Locate the cell with the specified text and output its (X, Y) center coordinate. 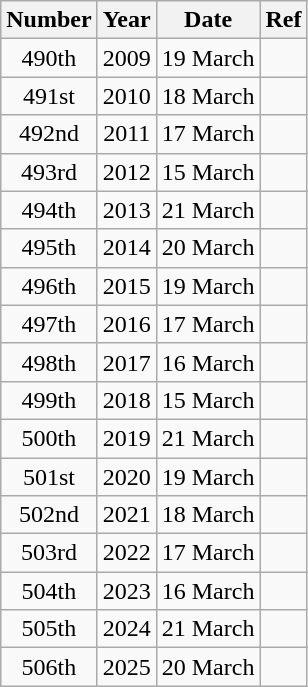
504th (49, 591)
2021 (126, 515)
497th (49, 324)
Year (126, 20)
498th (49, 362)
2025 (126, 667)
2018 (126, 400)
Ref (284, 20)
2013 (126, 210)
2017 (126, 362)
505th (49, 629)
2016 (126, 324)
2011 (126, 134)
500th (49, 438)
502nd (49, 515)
503rd (49, 553)
2020 (126, 477)
2014 (126, 248)
2024 (126, 629)
2009 (126, 58)
2023 (126, 591)
501st (49, 477)
496th (49, 286)
493rd (49, 172)
2015 (126, 286)
494th (49, 210)
2012 (126, 172)
506th (49, 667)
495th (49, 248)
490th (49, 58)
491st (49, 96)
492nd (49, 134)
2022 (126, 553)
499th (49, 400)
2010 (126, 96)
Date (208, 20)
2019 (126, 438)
Number (49, 20)
